Search for the cell housing the specified text and yield its [x, y] center coordinate. 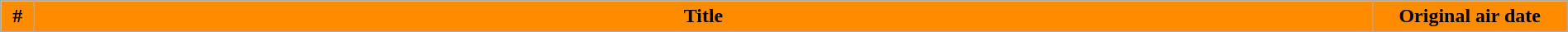
Original air date [1470, 16]
Title [703, 16]
# [18, 16]
